Return [X, Y] of the center of cell containing provided text 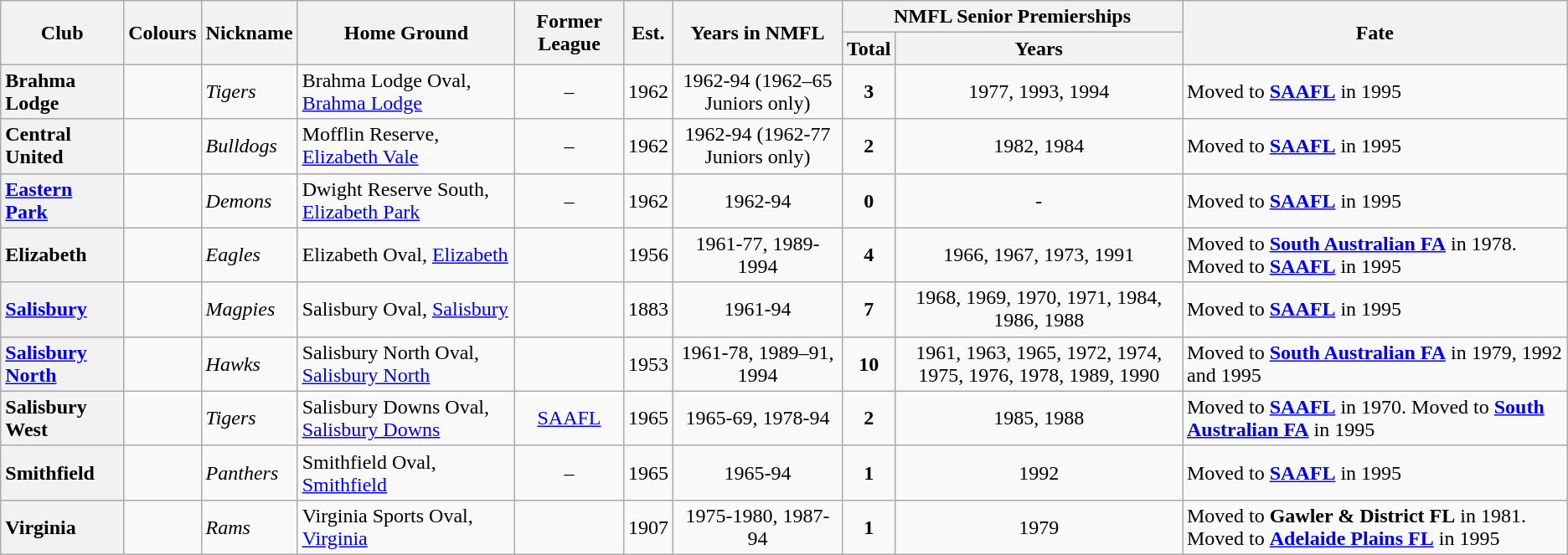
Salisbury North [62, 363]
Virginia Sports Oval, Virginia [406, 527]
Dwight Reserve South, Elizabeth Park [406, 201]
1965-94 [757, 472]
1962-94 (1962-77 Juniors only) [757, 146]
1992 [1039, 472]
Moved to South Australian FA in 1978. Moved to SAAFL in 1995 [1375, 254]
Mofflin Reserve, Elizabeth Vale [406, 146]
1966, 1967, 1973, 1991 [1039, 254]
Virginia [62, 527]
1961-78, 1989–91, 1994 [757, 363]
1985, 1988 [1039, 419]
1953 [648, 363]
0 [869, 201]
Years [1039, 49]
7 [869, 310]
3 [869, 92]
Demons [250, 201]
Club [62, 33]
1979 [1039, 527]
1956 [648, 254]
Salisbury North Oval, Salisbury North [406, 363]
4 [869, 254]
Moved to South Australian FA in 1979, 1992 and 1995 [1375, 363]
Moved to SAAFL in 1970. Moved to South Australian FA in 1995 [1375, 419]
1961, 1963, 1965, 1972, 1974, 1975, 1976, 1978, 1989, 1990 [1039, 363]
Eagles [250, 254]
1982, 1984 [1039, 146]
Panthers [250, 472]
Former League [570, 33]
Magpies [250, 310]
1962-94 [757, 201]
1961-77, 1989-1994 [757, 254]
Colours [162, 33]
1965-69, 1978-94 [757, 419]
Nickname [250, 33]
Fate [1375, 33]
NMFL Senior Premierships [1013, 17]
Brahma Lodge Oval, Brahma Lodge [406, 92]
Salisbury Oval, Salisbury [406, 310]
Smithfield [62, 472]
Salisbury West [62, 419]
Salisbury Downs Oval, Salisbury Downs [406, 419]
Years in NMFL [757, 33]
Hawks [250, 363]
Eastern Park [62, 201]
10 [869, 363]
Rams [250, 527]
Home Ground [406, 33]
1975-1980, 1987-94 [757, 527]
1977, 1993, 1994 [1039, 92]
Elizabeth [62, 254]
1883 [648, 310]
1961-94 [757, 310]
Bulldogs [250, 146]
1962-94 (1962–65 Juniors only) [757, 92]
Elizabeth Oval, Elizabeth [406, 254]
1968, 1969, 1970, 1971, 1984, 1986, 1988 [1039, 310]
Central United [62, 146]
Salisbury [62, 310]
Est. [648, 33]
Total [869, 49]
- [1039, 201]
Brahma Lodge [62, 92]
1907 [648, 527]
Smithfield Oval, Smithfield [406, 472]
SAAFL [570, 419]
Moved to Gawler & District FL in 1981. Moved to Adelaide Plains FL in 1995 [1375, 527]
